For the text-containing cell, return its midpoint in [X, Y] coordinate format. 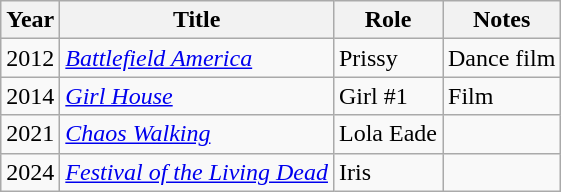
Lola Eade [388, 134]
2012 [30, 58]
2024 [30, 172]
Film [501, 96]
Notes [501, 20]
Title [197, 20]
Girl House [197, 96]
Prissy [388, 58]
Festival of the Living Dead [197, 172]
Chaos Walking [197, 134]
Girl #1 [388, 96]
Dance film [501, 58]
2014 [30, 96]
Battlefield America [197, 58]
Role [388, 20]
Year [30, 20]
2021 [30, 134]
Iris [388, 172]
